Provide the (X, Y) coordinate of the cell's center where the given text is located.  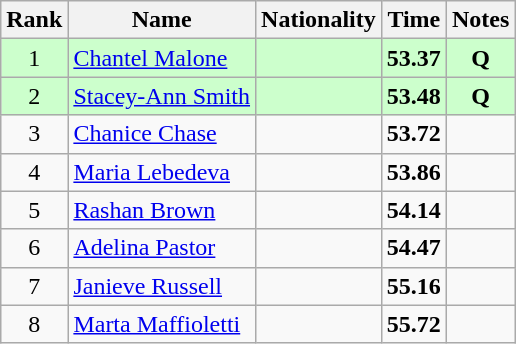
Name (162, 20)
8 (34, 324)
55.72 (414, 324)
Time (414, 20)
54.47 (414, 248)
6 (34, 248)
53.72 (414, 134)
5 (34, 210)
53.48 (414, 96)
1 (34, 58)
Chanice Chase (162, 134)
Notes (480, 20)
4 (34, 172)
Stacey-Ann Smith (162, 96)
2 (34, 96)
Marta Maffioletti (162, 324)
Janieve Russell (162, 286)
Maria Lebedeva (162, 172)
Nationality (319, 20)
Chantel Malone (162, 58)
53.37 (414, 58)
Adelina Pastor (162, 248)
55.16 (414, 286)
3 (34, 134)
53.86 (414, 172)
Rank (34, 20)
7 (34, 286)
Rashan Brown (162, 210)
54.14 (414, 210)
